Search for the cell housing the specified text and yield its (X, Y) center coordinate. 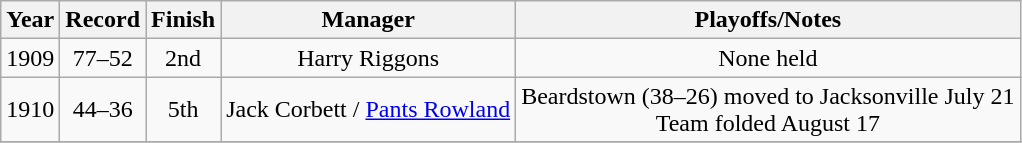
Year (30, 20)
Finish (184, 20)
1910 (30, 110)
5th (184, 110)
Harry Riggons (368, 58)
Manager (368, 20)
2nd (184, 58)
77–52 (103, 58)
None held (768, 58)
44–36 (103, 110)
Playoffs/Notes (768, 20)
Beardstown (38–26) moved to Jacksonville July 21Team folded August 17 (768, 110)
Record (103, 20)
1909 (30, 58)
Jack Corbett / Pants Rowland (368, 110)
